Return the [x, y] coordinate for the center point of the cell that contains the specified text.  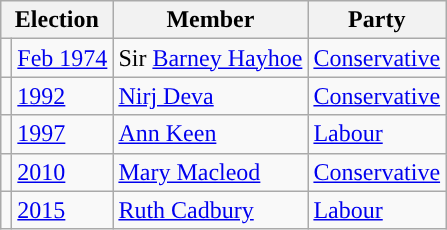
Sir Barney Hayhoe [210, 58]
Feb 1974 [62, 58]
Member [210, 20]
Mary Macleod [210, 172]
Ruth Cadbury [210, 210]
Nirj Deva [210, 96]
Ann Keen [210, 134]
Election [57, 20]
2010 [62, 172]
2015 [62, 210]
Party [377, 20]
1997 [62, 134]
1992 [62, 96]
